Locate the cell with the specified text and output its [X, Y] center coordinate. 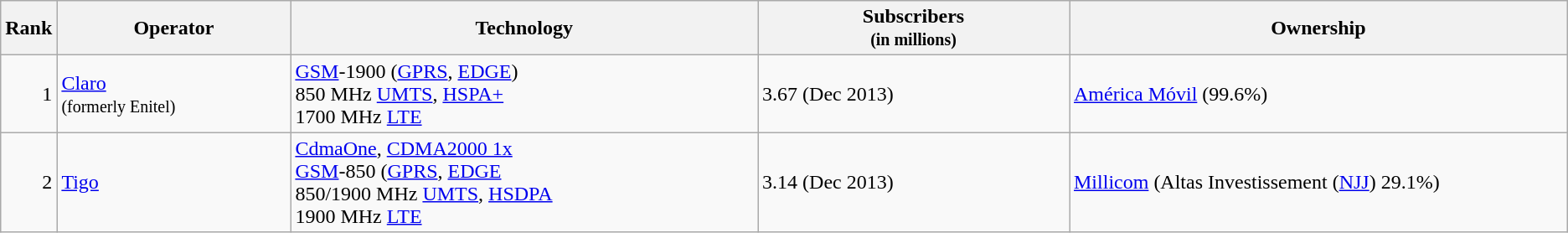
3.67 (Dec 2013) [914, 94]
GSM-1900 (GPRS, EDGE)850 MHz UMTS, HSPA+1700 MHz LTE [524, 94]
Ownership [1318, 28]
3.14 (Dec 2013) [914, 183]
Millicom (Altas Investissement (NJJ) 29.1%) [1318, 183]
Claro(formerly Enitel) [174, 94]
CdmaOne, CDMA2000 1xGSM-850 (GPRS, EDGE850/1900 MHz UMTS, HSDPA1900 MHz LTE [524, 183]
Technology [524, 28]
2 [28, 183]
Subscribers(in millions) [914, 28]
Rank [28, 28]
Operator [174, 28]
Tigo [174, 183]
1 [28, 94]
América Móvil (99.6%) [1318, 94]
